Output the (X, Y) coordinate of the center of the cell containing the given text.  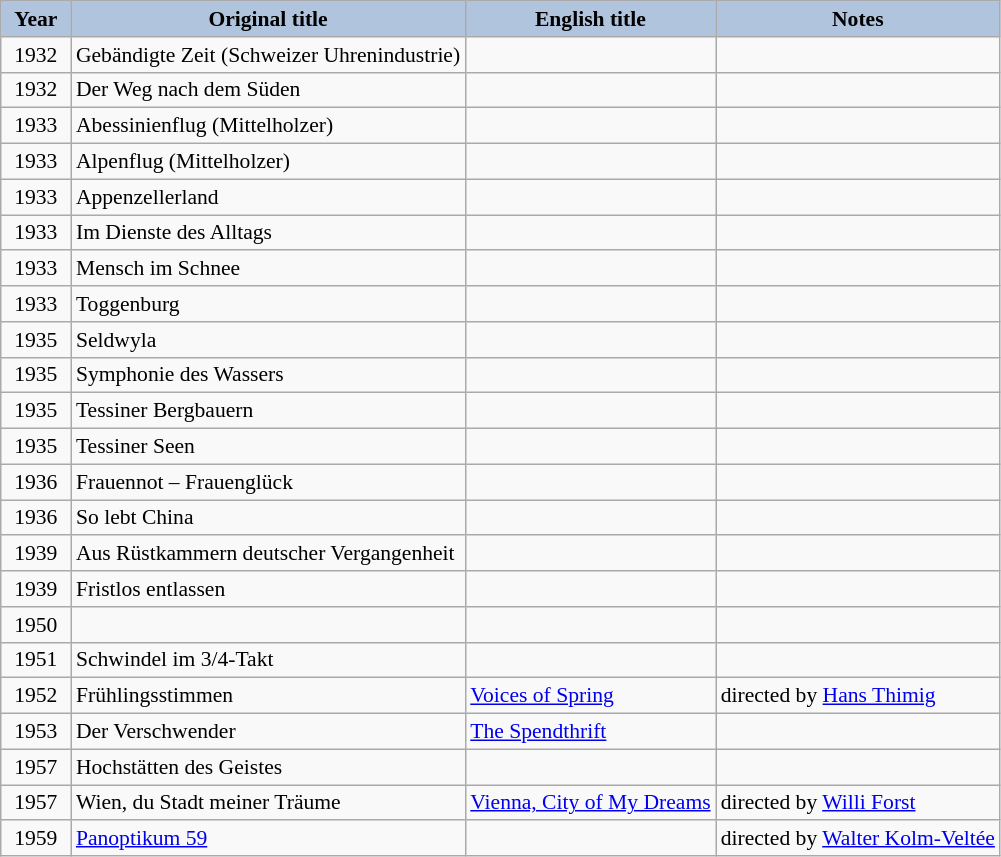
Appenzellerland (268, 197)
Panoptikum 59 (268, 839)
Tessiner Bergbauern (268, 411)
Wien, du Stadt meiner Träume (268, 803)
Im Dienste des Alltags (268, 233)
directed by Willi Forst (858, 803)
Fristlos entlassen (268, 589)
Mensch im Schnee (268, 269)
Gebändigte Zeit (Schweizer Uhrenindustrie) (268, 55)
Toggenburg (268, 304)
1951 (36, 660)
The Spendthrift (590, 732)
Notes (858, 19)
directed by Hans Thimig (858, 696)
Tessiner Seen (268, 447)
Symphonie des Wassers (268, 375)
Schwindel im 3/4-Takt (268, 660)
1950 (36, 625)
Abessinienflug (Mittelholzer) (268, 126)
Der Verschwender (268, 732)
Original title (268, 19)
Year (36, 19)
Seldwyla (268, 340)
Alpenflug (Mittelholzer) (268, 162)
English title (590, 19)
1959 (36, 839)
Frühlingsstimmen (268, 696)
1952 (36, 696)
Der Weg nach dem Süden (268, 90)
Frauennot – Frauenglück (268, 482)
Voices of Spring (590, 696)
So lebt China (268, 518)
Hochstätten des Geistes (268, 767)
Vienna, City of My Dreams (590, 803)
1953 (36, 732)
Aus Rüstkammern deutscher Vergangenheit (268, 554)
directed by Walter Kolm-Veltée (858, 839)
